From the cell containing the given text, extract its center point as (x, y) coordinate. 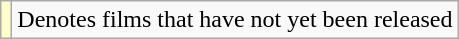
Denotes films that have not yet been released (235, 20)
